Pinpoint the cell where the given text exists, returning its [x, y] midpoint coordinate. 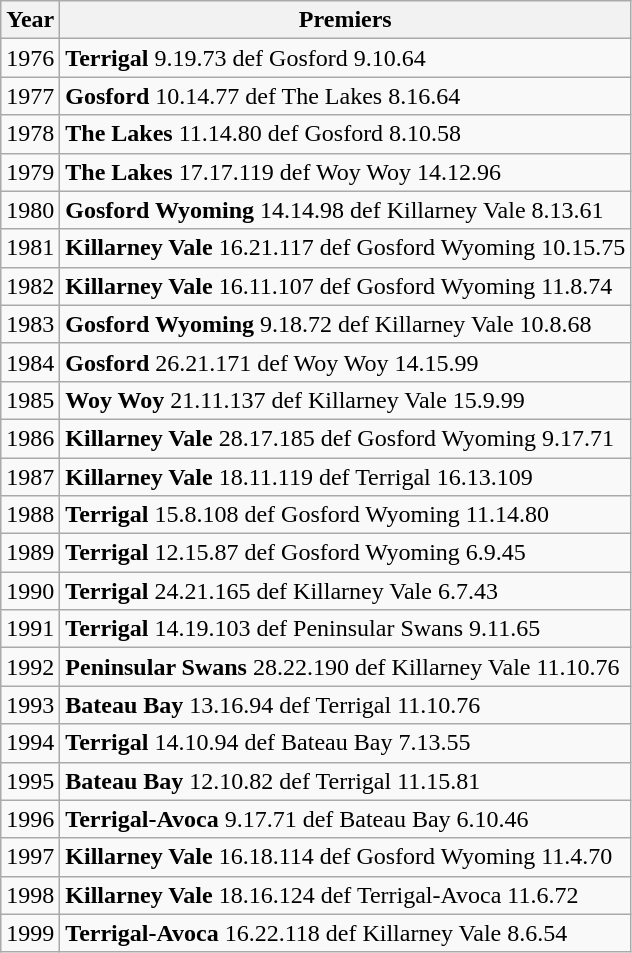
Terrigal 14.19.103 def Peninsular Swans 9.11.65 [346, 629]
Peninsular Swans 28.22.190 def Killarney Vale 11.10.76 [346, 667]
1998 [30, 895]
1990 [30, 591]
1979 [30, 172]
1982 [30, 286]
Premiers [346, 20]
Gosford Wyoming 14.14.98 def Killarney Vale 8.13.61 [346, 210]
Year [30, 20]
1999 [30, 933]
Killarney Vale 18.11.119 def Terrigal 16.13.109 [346, 477]
1986 [30, 438]
Killarney Vale 18.16.124 def Terrigal-Avoca 11.6.72 [346, 895]
1994 [30, 743]
1983 [30, 324]
1997 [30, 857]
Gosford 26.21.171 def Woy Woy 14.15.99 [346, 362]
Terrigal 15.8.108 def Gosford Wyoming 11.14.80 [346, 515]
Terrigal 14.10.94 def Bateau Bay 7.13.55 [346, 743]
Bateau Bay 13.16.94 def Terrigal 11.10.76 [346, 705]
The Lakes 17.17.119 def Woy Woy 14.12.96 [346, 172]
Terrigal-Avoca 9.17.71 def Bateau Bay 6.10.46 [346, 819]
1992 [30, 667]
1984 [30, 362]
Woy Woy 21.11.137 def Killarney Vale 15.9.99 [346, 400]
Killarney Vale 16.21.117 def Gosford Wyoming 10.15.75 [346, 248]
1978 [30, 134]
Terrigal 24.21.165 def Killarney Vale 6.7.43 [346, 591]
Killarney Vale 28.17.185 def Gosford Wyoming 9.17.71 [346, 438]
Terrigal 9.19.73 def Gosford 9.10.64 [346, 58]
1980 [30, 210]
Terrigal-Avoca 16.22.118 def Killarney Vale 8.6.54 [346, 933]
1976 [30, 58]
Killarney Vale 16.18.114 def Gosford Wyoming 11.4.70 [346, 857]
1989 [30, 553]
1988 [30, 515]
1985 [30, 400]
1991 [30, 629]
1981 [30, 248]
1995 [30, 781]
Bateau Bay 12.10.82 def Terrigal 11.15.81 [346, 781]
1987 [30, 477]
Terrigal 12.15.87 def Gosford Wyoming 6.9.45 [346, 553]
Killarney Vale 16.11.107 def Gosford Wyoming 11.8.74 [346, 286]
1993 [30, 705]
Gosford Wyoming 9.18.72 def Killarney Vale 10.8.68 [346, 324]
1977 [30, 96]
Gosford 10.14.77 def The Lakes 8.16.64 [346, 96]
1996 [30, 819]
The Lakes 11.14.80 def Gosford 8.10.58 [346, 134]
